Determine the (x, y) coordinate at the center of the cell enclosing the given text.  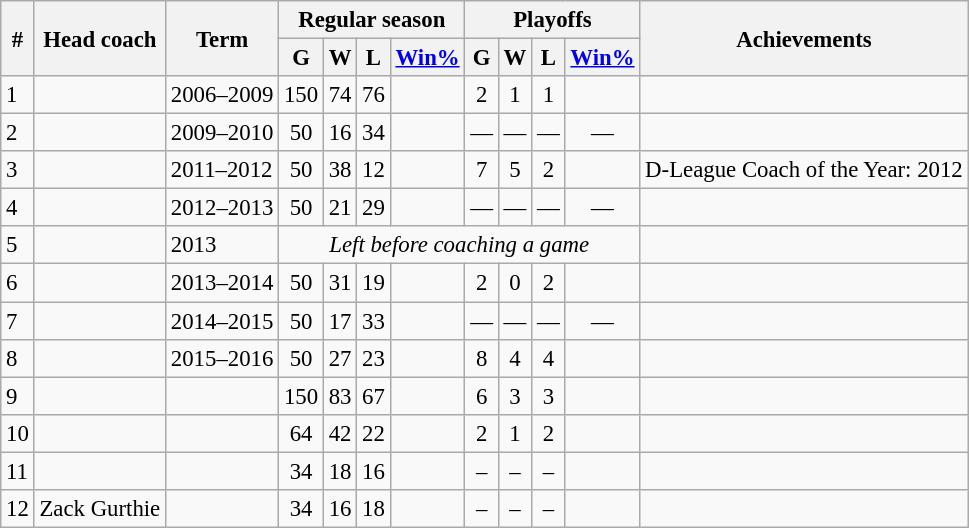
2013 (222, 245)
2012–2013 (222, 208)
29 (374, 208)
0 (514, 283)
42 (340, 433)
11 (18, 471)
64 (302, 433)
23 (374, 358)
76 (374, 95)
31 (340, 283)
Playoffs (552, 20)
Head coach (100, 38)
22 (374, 433)
33 (374, 321)
2015–2016 (222, 358)
27 (340, 358)
21 (340, 208)
74 (340, 95)
Zack Gurthie (100, 509)
Achievements (804, 38)
83 (340, 396)
2014–2015 (222, 321)
# (18, 38)
67 (374, 396)
Left before coaching a game (460, 245)
9 (18, 396)
Regular season (372, 20)
19 (374, 283)
10 (18, 433)
2006–2009 (222, 95)
17 (340, 321)
38 (340, 170)
D-League Coach of the Year: 2012 (804, 170)
2013–2014 (222, 283)
2009–2010 (222, 133)
2011–2012 (222, 170)
Term (222, 38)
